Return [X, Y] of the center of cell containing provided text 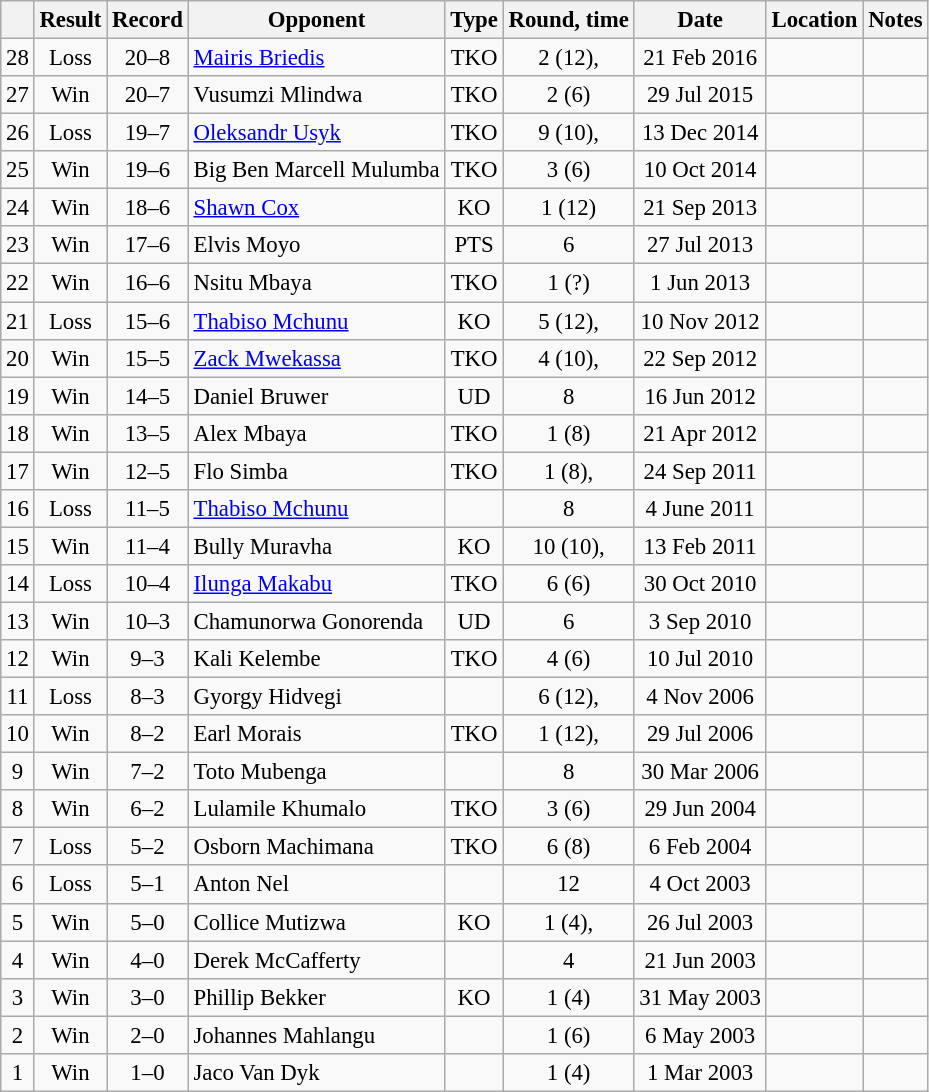
13–5 [148, 433]
9–3 [148, 659]
Zack Mwekassa [316, 358]
1 [18, 1073]
15 [18, 546]
1 (4), [568, 922]
24 [18, 208]
10 [18, 734]
26 [18, 133]
5 (12), [568, 321]
1 (6) [568, 1035]
Kali Kelembe [316, 659]
21 Feb 2016 [700, 58]
Phillip Bekker [316, 997]
13 [18, 621]
9 [18, 772]
3 Sep 2010 [700, 621]
22 Sep 2012 [700, 358]
31 May 2003 [700, 997]
18 [18, 433]
7–2 [148, 772]
Result [70, 20]
Collice Mutizwa [316, 922]
29 Jul 2015 [700, 95]
4–0 [148, 960]
20–8 [148, 58]
Ilunga Makabu [316, 584]
1 (?) [568, 283]
5–2 [148, 847]
1 Jun 2013 [700, 283]
Earl Morais [316, 734]
23 [18, 245]
6 (12), [568, 697]
19 [18, 396]
28 [18, 58]
10–4 [148, 584]
3 [18, 997]
10 Oct 2014 [700, 170]
29 Jul 2006 [700, 734]
15–6 [148, 321]
Derek McCafferty [316, 960]
8–2 [148, 734]
21 Jun 2003 [700, 960]
19–6 [148, 170]
Bully Muravha [316, 546]
30 Oct 2010 [700, 584]
16 Jun 2012 [700, 396]
12–5 [148, 471]
17 [18, 471]
21 Sep 2013 [700, 208]
6 Feb 2004 [700, 847]
Date [700, 20]
20–7 [148, 95]
22 [18, 283]
Lulamile Khumalo [316, 809]
Record [148, 20]
6 (6) [568, 584]
Elvis Moyo [316, 245]
4 (6) [568, 659]
13 Feb 2011 [700, 546]
10 Nov 2012 [700, 321]
11 [18, 697]
13 Dec 2014 [700, 133]
8–3 [148, 697]
1 (12), [568, 734]
5 [18, 922]
10 (10), [568, 546]
Daniel Bruwer [316, 396]
Location [814, 20]
Johannes Mahlangu [316, 1035]
1–0 [148, 1073]
Round, time [568, 20]
16 [18, 509]
1 (8) [568, 433]
6 (8) [568, 847]
Opponent [316, 20]
4 (10), [568, 358]
3–0 [148, 997]
18–6 [148, 208]
Chamunorwa Gonorenda [316, 621]
14 [18, 584]
Shawn Cox [316, 208]
6 May 2003 [700, 1035]
Flo Simba [316, 471]
Anton Nel [316, 885]
16–6 [148, 283]
27 [18, 95]
10–3 [148, 621]
Type [474, 20]
Nsitu Mbaya [316, 283]
4 June 2011 [700, 509]
2 [18, 1035]
Toto Mubenga [316, 772]
2 (12), [568, 58]
30 Mar 2006 [700, 772]
Alex Mbaya [316, 433]
11–4 [148, 546]
14–5 [148, 396]
21 Apr 2012 [700, 433]
4 Nov 2006 [700, 697]
11–5 [148, 509]
26 Jul 2003 [700, 922]
Osborn Machimana [316, 847]
4 Oct 2003 [700, 885]
Notes [896, 20]
9 (10), [568, 133]
17–6 [148, 245]
29 Jun 2004 [700, 809]
15–5 [148, 358]
10 Jul 2010 [700, 659]
1 Mar 2003 [700, 1073]
2–0 [148, 1035]
6–2 [148, 809]
1 (12) [568, 208]
PTS [474, 245]
5–1 [148, 885]
2 (6) [568, 95]
Mairis Briedis [316, 58]
Jaco Van Dyk [316, 1073]
27 Jul 2013 [700, 245]
Gyorgy Hidvegi [316, 697]
20 [18, 358]
21 [18, 321]
5–0 [148, 922]
24 Sep 2011 [700, 471]
Oleksandr Usyk [316, 133]
7 [18, 847]
Vusumzi Mlindwa [316, 95]
25 [18, 170]
Big Ben Marcell Mulumba [316, 170]
1 (8), [568, 471]
19–7 [148, 133]
